Identify which cell holds the provided text, then report its [x, y] central coordinate. 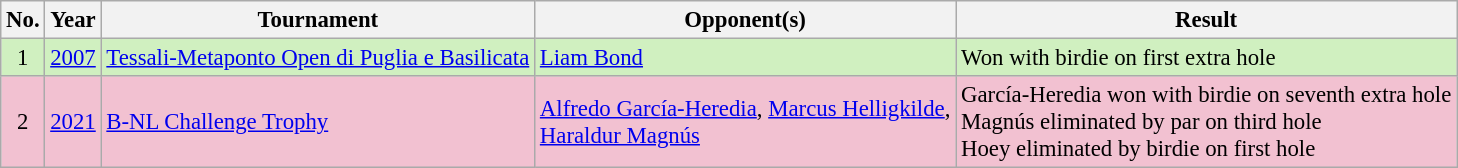
B-NL Challenge Trophy [318, 122]
Result [1206, 20]
2021 [73, 122]
García-Heredia won with birdie on seventh extra holeMagnús eliminated by par on third holeHoey eliminated by birdie on first hole [1206, 122]
2 [23, 122]
Alfredo García-Heredia, Marcus Helligkilde, Haraldur Magnús [746, 122]
Year [73, 20]
Opponent(s) [746, 20]
Tessali-Metaponto Open di Puglia e Basilicata [318, 58]
Liam Bond [746, 58]
Won with birdie on first extra hole [1206, 58]
No. [23, 20]
1 [23, 58]
2007 [73, 58]
Tournament [318, 20]
